For the text-containing cell, return its midpoint in [x, y] coordinate format. 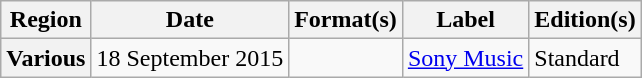
Region [46, 20]
Format(s) [346, 20]
Label [465, 20]
Various [46, 58]
18 September 2015 [190, 58]
Standard [585, 58]
Date [190, 20]
Edition(s) [585, 20]
Sony Music [465, 58]
